Scan for the cell matching the given text and deliver its [x, y] coordinate at center. 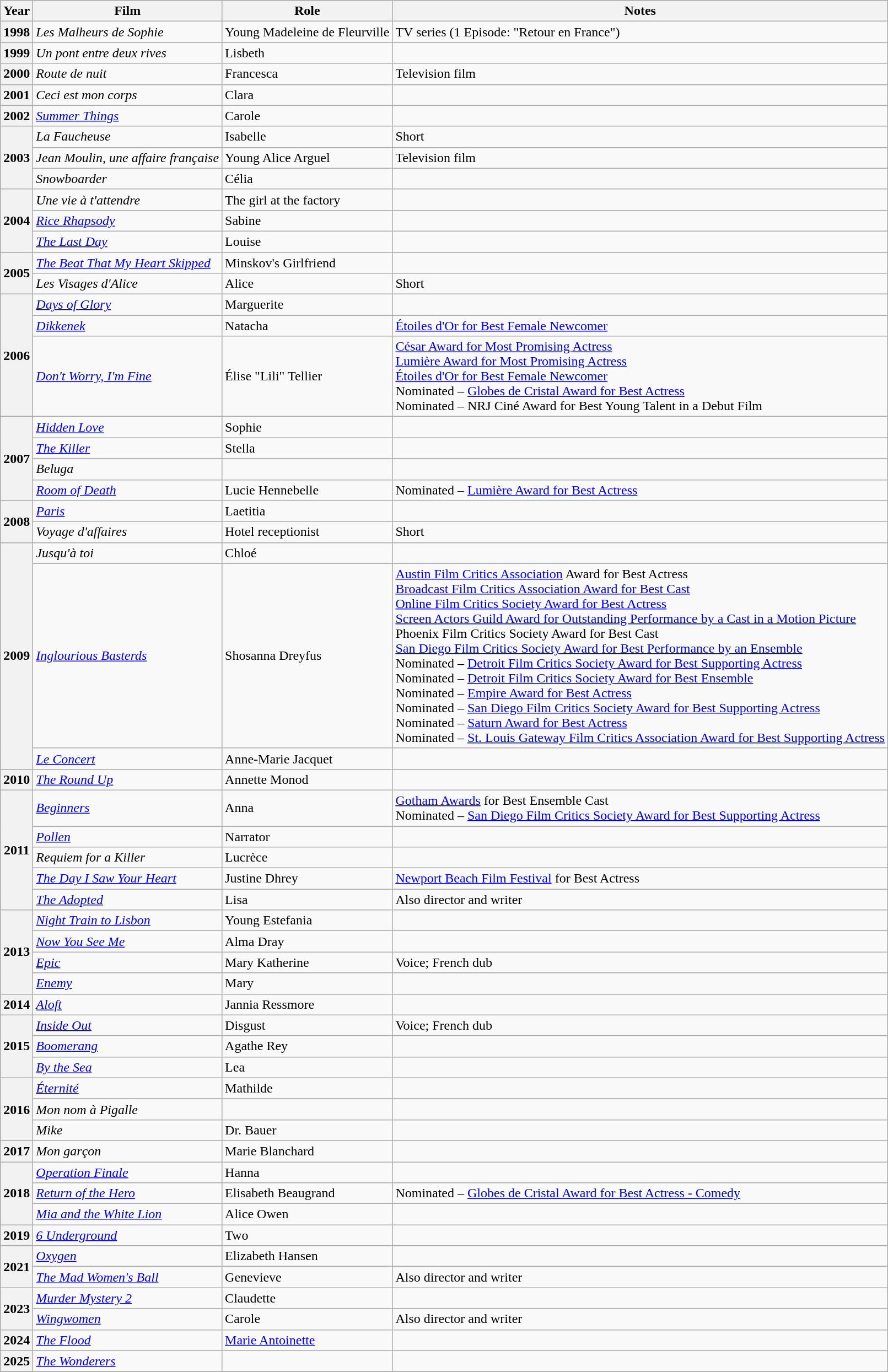
Rice Rhapsody [128, 220]
Dikkenek [128, 326]
Hidden Love [128, 427]
Lea [308, 1067]
2006 [17, 356]
Voyage d'affaires [128, 532]
2004 [17, 220]
Elisabeth Beaugrand [308, 1193]
Éternité [128, 1088]
Wingwomen [128, 1319]
Mon garçon [128, 1151]
1998 [17, 32]
Étoiles d'Or for Best Female Newcomer [641, 326]
Mike [128, 1130]
Film [128, 11]
Hanna [308, 1172]
2024 [17, 1340]
Oxygen [128, 1256]
Young Estefania [308, 921]
2007 [17, 459]
TV series (1 Episode: "Retour en France") [641, 32]
Marguerite [308, 305]
2023 [17, 1309]
2016 [17, 1109]
Nominated – Globes de Cristal Award for Best Actress - Comedy [641, 1193]
Mary [308, 983]
The Beat That My Heart Skipped [128, 263]
2025 [17, 1361]
Isabelle [308, 137]
Sabine [308, 220]
2008 [17, 521]
Young Madeleine de Fleurville [308, 32]
The Wonderers [128, 1361]
Room of Death [128, 490]
Mon nom à Pigalle [128, 1109]
1999 [17, 53]
Le Concert [128, 758]
The Last Day [128, 241]
Narrator [308, 836]
Marie Antoinette [308, 1340]
The girl at the factory [308, 200]
Notes [641, 11]
2005 [17, 273]
2017 [17, 1151]
Nominated – Lumière Award for Best Actress [641, 490]
Newport Beach Film Festival for Best Actress [641, 879]
Pollen [128, 836]
Alice [308, 284]
Claudette [308, 1298]
Young Alice Arguel [308, 158]
The Adopted [128, 900]
The Killer [128, 448]
2003 [17, 158]
Ceci est mon corps [128, 95]
Role [308, 11]
Marie Blanchard [308, 1151]
Stella [308, 448]
Minskov's Girlfriend [308, 263]
Justine Dhrey [308, 879]
Inside Out [128, 1025]
By the Sea [128, 1067]
The Flood [128, 1340]
Epic [128, 962]
Requiem for a Killer [128, 858]
Alice Owen [308, 1214]
2010 [17, 779]
Paris [128, 511]
Lisbeth [308, 53]
Les Malheurs de Sophie [128, 32]
Two [308, 1235]
2009 [17, 656]
2014 [17, 1004]
Anna [308, 808]
Lisa [308, 900]
Inglourious Basterds [128, 656]
2000 [17, 74]
Beluga [128, 469]
Dr. Bauer [308, 1130]
The Day I Saw Your Heart [128, 879]
Lucie Hennebelle [308, 490]
Un pont entre deux rives [128, 53]
Élise "Lili" Tellier [308, 376]
Alma Dray [308, 941]
2018 [17, 1193]
Snowboarder [128, 179]
Mary Katherine [308, 962]
2013 [17, 952]
Days of Glory [128, 305]
Don't Worry, I'm Fine [128, 376]
Anne-Marie Jacquet [308, 758]
Genevieve [308, 1277]
Return of the Hero [128, 1193]
Agathe Rey [308, 1046]
Sophie [308, 427]
Les Visages d'Alice [128, 284]
2001 [17, 95]
Annette Monod [308, 779]
Chloé [308, 553]
Natacha [308, 326]
2019 [17, 1235]
Aloft [128, 1004]
Elizabeth Hansen [308, 1256]
Night Train to Lisbon [128, 921]
Lucrèce [308, 858]
Célia [308, 179]
Summer Things [128, 116]
La Faucheuse [128, 137]
Route de nuit [128, 74]
The Round Up [128, 779]
Now You See Me [128, 941]
Une vie à t'attendre [128, 200]
Operation Finale [128, 1172]
Year [17, 11]
The Mad Women's Ball [128, 1277]
Enemy [128, 983]
Hotel receptionist [308, 532]
Gotham Awards for Best Ensemble CastNominated – San Diego Film Critics Society Award for Best Supporting Actress [641, 808]
Jannia Ressmore [308, 1004]
2011 [17, 850]
Jean Moulin, une affaire française [128, 158]
Boomerang [128, 1046]
Beginners [128, 808]
Jusqu'à toi [128, 553]
2002 [17, 116]
Murder Mystery 2 [128, 1298]
Clara [308, 95]
Disgust [308, 1025]
Shosanna Dreyfus [308, 656]
Mathilde [308, 1088]
Laetitia [308, 511]
6 Underground [128, 1235]
Louise [308, 241]
Francesca [308, 74]
2015 [17, 1046]
Mia and the White Lion [128, 1214]
2021 [17, 1267]
